Scan for the cell matching the given text and deliver its (X, Y) coordinate at center. 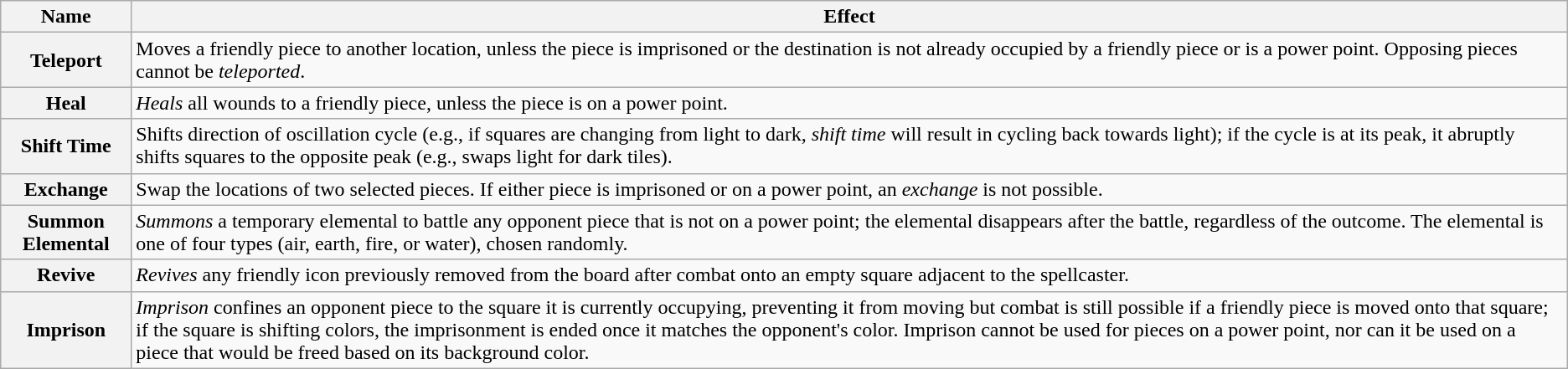
Name (66, 17)
Imprison (66, 330)
Revive (66, 275)
Effect (849, 17)
Exchange (66, 189)
Summon Elemental (66, 233)
Heals all wounds to a friendly piece, unless the piece is on a power point. (849, 103)
Swap the locations of two selected pieces. If either piece is imprisoned or on a power point, an exchange is not possible. (849, 189)
Teleport (66, 60)
Revives any friendly icon previously removed from the board after combat onto an empty square adjacent to the spellcaster. (849, 275)
Heal (66, 103)
Shift Time (66, 146)
